Pinpoint the cell where the given text exists, returning its [x, y] midpoint coordinate. 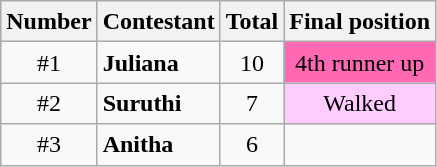
#3 [49, 144]
#2 [49, 104]
10 [252, 62]
4th runner up [360, 62]
Juliana [158, 62]
Walked [360, 104]
Suruthi [158, 104]
Contestant [158, 22]
Final position [360, 22]
Number [49, 22]
#1 [49, 62]
6 [252, 144]
Total [252, 22]
Anitha [158, 144]
7 [252, 104]
